Provide the [X, Y] coordinate of the cell's center where the given text is located.  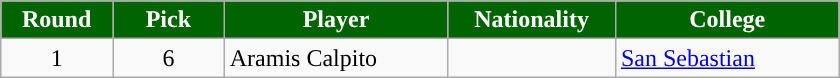
Player [336, 20]
College [727, 20]
San Sebastian [727, 58]
Aramis Calpito [336, 58]
6 [168, 58]
Round [57, 20]
Pick [168, 20]
1 [57, 58]
Nationality [532, 20]
